Provide the [x, y] coordinate of the cell's center where the given text is located.  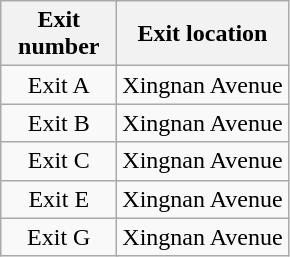
Exit number [59, 34]
Exit A [59, 85]
Exit location [202, 34]
Exit E [59, 199]
Exit G [59, 237]
Exit B [59, 123]
Exit C [59, 161]
